Scan for the cell matching the given text and deliver its (x, y) coordinate at center. 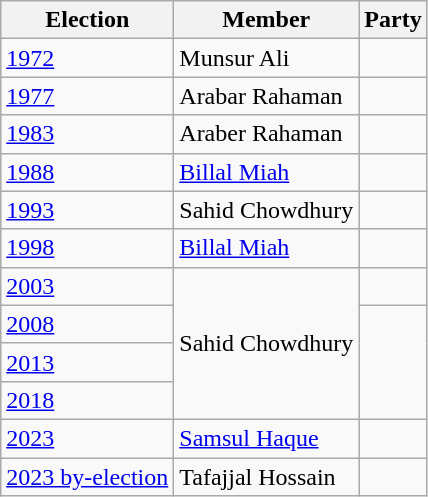
Member (266, 20)
2008 (88, 324)
Tafajjal Hossain (266, 477)
Party (393, 20)
2003 (88, 286)
2013 (88, 362)
2023 by-election (88, 477)
2018 (88, 400)
Election (88, 20)
Arabar Rahaman (266, 96)
Munsur Ali (266, 58)
1972 (88, 58)
Araber Rahaman (266, 134)
1998 (88, 248)
Samsul Haque (266, 438)
1983 (88, 134)
1993 (88, 210)
1977 (88, 96)
1988 (88, 172)
2023 (88, 438)
